Find where the given text appears and provide that cell's center as (X, Y) coordinate. 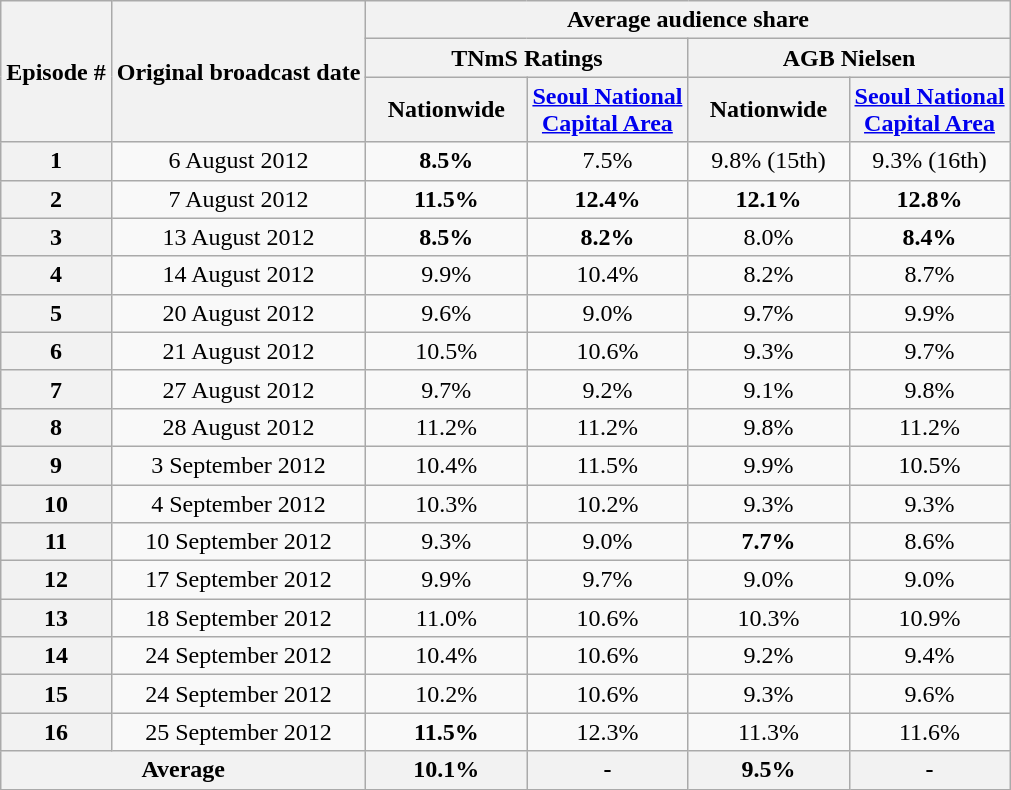
11.3% (768, 732)
9.1% (768, 389)
7.5% (608, 161)
3 September 2012 (238, 465)
9.4% (930, 656)
17 September 2012 (238, 580)
7 August 2012 (238, 199)
21 August 2012 (238, 351)
8.7% (930, 275)
15 (56, 694)
10 September 2012 (238, 542)
11 (56, 542)
AGB Nielsen (849, 58)
Average (184, 770)
Episode # (56, 72)
27 August 2012 (238, 389)
Original broadcast date (238, 72)
25 September 2012 (238, 732)
12.1% (768, 199)
10 (56, 503)
12.8% (930, 199)
12 (56, 580)
10.9% (930, 618)
12.3% (608, 732)
10.1% (446, 770)
2 (56, 199)
1 (56, 161)
4 September 2012 (238, 503)
TNmS Ratings (527, 58)
9.3% (16th) (930, 161)
5 (56, 313)
7.7% (768, 542)
9.8% (15th) (768, 161)
14 August 2012 (238, 275)
Average audience share (688, 20)
11.0% (446, 618)
9 (56, 465)
6 (56, 351)
8.6% (930, 542)
3 (56, 237)
6 August 2012 (238, 161)
8.4% (930, 237)
8 (56, 427)
8.0% (768, 237)
7 (56, 389)
14 (56, 656)
20 August 2012 (238, 313)
16 (56, 732)
4 (56, 275)
13 August 2012 (238, 237)
13 (56, 618)
11.6% (930, 732)
18 September 2012 (238, 618)
9.5% (768, 770)
28 August 2012 (238, 427)
12.4% (608, 199)
